Locate the cell with the specified text and output its [X, Y] center coordinate. 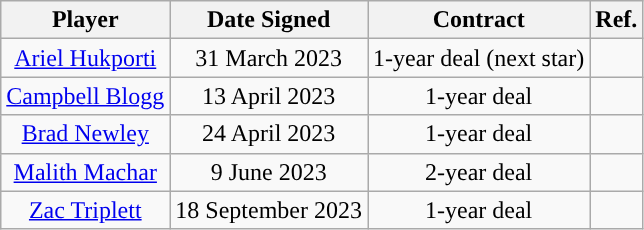
Player [86, 20]
Ariel Hukporti [86, 58]
Brad Newley [86, 134]
Ref. [616, 20]
9 June 2023 [269, 172]
Date Signed [269, 20]
1-year deal (next star) [479, 58]
18 September 2023 [269, 210]
24 April 2023 [269, 134]
Malith Machar [86, 172]
Campbell Blogg [86, 96]
Contract [479, 20]
13 April 2023 [269, 96]
31 March 2023 [269, 58]
2-year deal [479, 172]
Zac Triplett [86, 210]
